From the cell containing the given text, extract its center point as (x, y) coordinate. 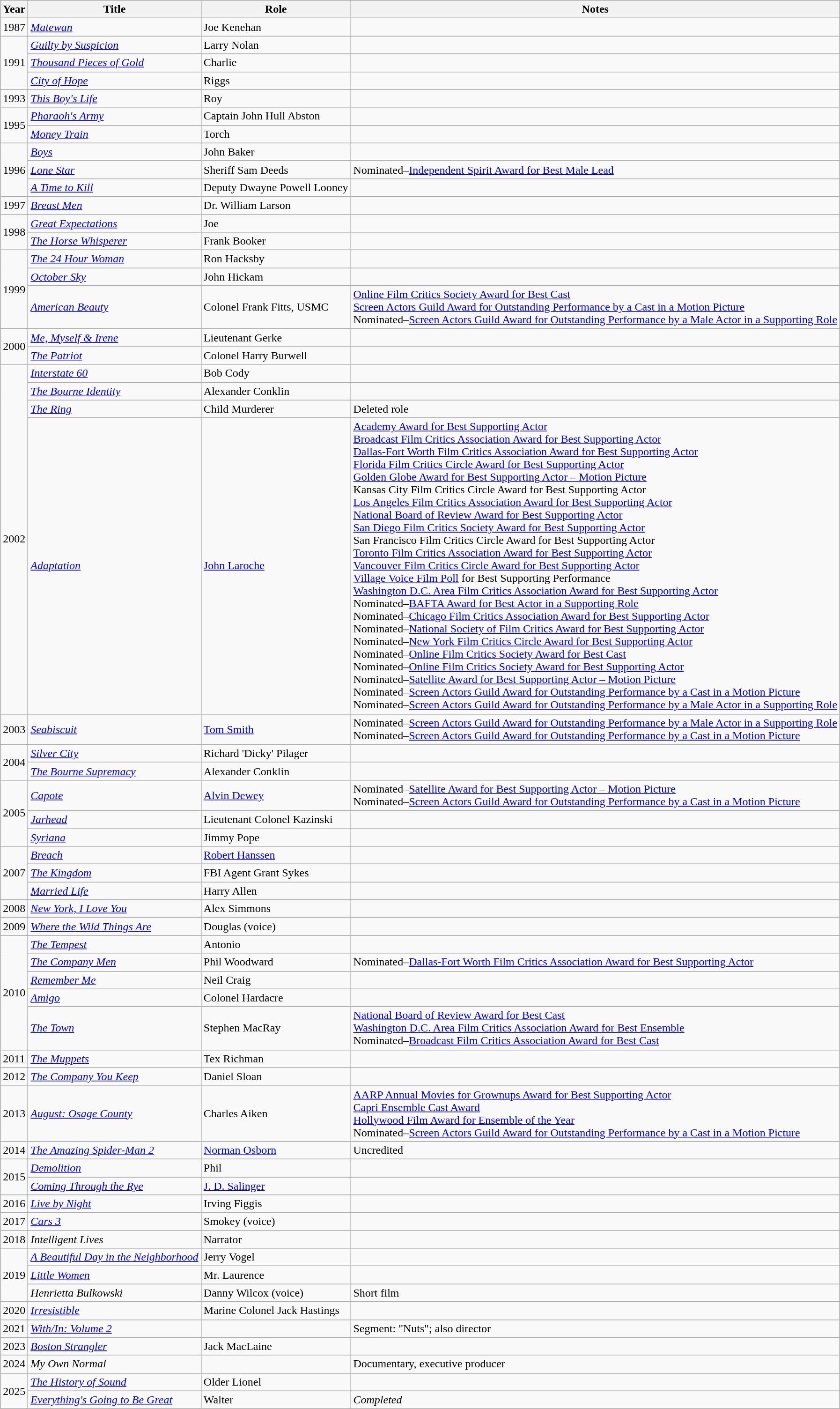
1997 (14, 205)
Dr. William Larson (276, 205)
Harry Allen (276, 891)
Antonio (276, 944)
Frank Booker (276, 241)
Ron Hacksby (276, 259)
Lieutenant Colonel Kazinski (276, 819)
Captain John Hull Abston (276, 116)
2018 (14, 1239)
Tex Richman (276, 1059)
2025 (14, 1391)
A Beautiful Day in the Neighborhood (114, 1257)
The Horse Whisperer (114, 241)
Guilty by Suspicion (114, 45)
Smokey (voice) (276, 1222)
Roy (276, 98)
Coming Through the Rye (114, 1186)
Money Train (114, 134)
Amigo (114, 998)
John Hickam (276, 277)
Where the Wild Things Are (114, 927)
Charlie (276, 63)
Documentary, executive producer (596, 1364)
2012 (14, 1076)
Child Murderer (276, 409)
The Ring (114, 409)
Walter (276, 1400)
2002 (14, 539)
Tom Smith (276, 729)
Segment: "Nuts"; also director (596, 1328)
2005 (14, 813)
Charles Aiken (276, 1113)
Adaptation (114, 566)
2003 (14, 729)
Irving Figgis (276, 1204)
1998 (14, 232)
Henrietta Bulkowski (114, 1293)
2010 (14, 993)
1999 (14, 289)
2009 (14, 927)
Colonel Hardacre (276, 998)
1993 (14, 98)
Breach (114, 855)
The Kingdom (114, 873)
Notes (596, 9)
Neil Craig (276, 980)
2014 (14, 1150)
Torch (276, 134)
Jarhead (114, 819)
2015 (14, 1177)
Douglas (voice) (276, 927)
The Company You Keep (114, 1076)
2004 (14, 762)
American Beauty (114, 307)
Irresistible (114, 1311)
Joe Kenehan (276, 27)
My Own Normal (114, 1364)
Demolition (114, 1168)
FBI Agent Grant Sykes (276, 873)
2023 (14, 1346)
Mr. Laurence (276, 1275)
Bob Cody (276, 373)
Danny Wilcox (voice) (276, 1293)
Completed (596, 1400)
2011 (14, 1059)
Breast Men (114, 205)
Matewan (114, 27)
2000 (14, 347)
Deleted role (596, 409)
Colonel Frank Fitts, USMC (276, 307)
2017 (14, 1222)
Richard 'Dicky' Pilager (276, 753)
The Bourne Identity (114, 391)
John Laroche (276, 566)
Joe (276, 223)
Narrator (276, 1239)
2019 (14, 1275)
Lone Star (114, 170)
Year (14, 9)
Boys (114, 152)
Sheriff Sam Deeds (276, 170)
Cars 3 (114, 1222)
Intelligent Lives (114, 1239)
Phil Woodward (276, 962)
Riggs (276, 81)
Phil (276, 1168)
Deputy Dwayne Powell Looney (276, 187)
The Tempest (114, 944)
Remember Me (114, 980)
1996 (14, 170)
This Boy's Life (114, 98)
The Amazing Spider-Man 2 (114, 1150)
Capote (114, 795)
Nominated–Dallas-Fort Worth Film Critics Association Award for Best Supporting Actor (596, 962)
Robert Hanssen (276, 855)
Colonel Harry Burwell (276, 356)
The Bourne Supremacy (114, 771)
2013 (14, 1113)
The Muppets (114, 1059)
1987 (14, 27)
Title (114, 9)
Married Life (114, 891)
Thousand Pieces of Gold (114, 63)
Syriana (114, 837)
Larry Nolan (276, 45)
Jimmy Pope (276, 837)
Nominated–Independent Spirit Award for Best Male Lead (596, 170)
City of Hope (114, 81)
Interstate 60 (114, 373)
2024 (14, 1364)
The 24 Hour Woman (114, 259)
Older Lionel (276, 1382)
Boston Strangler (114, 1346)
Daniel Sloan (276, 1076)
Lieutenant Gerke (276, 338)
Silver City (114, 753)
A Time to Kill (114, 187)
2008 (14, 909)
Alex Simmons (276, 909)
Pharaoh's Army (114, 116)
Short film (596, 1293)
The Town (114, 1028)
Little Women (114, 1275)
Marine Colonel Jack Hastings (276, 1311)
Norman Osborn (276, 1150)
2007 (14, 873)
New York, I Love You (114, 909)
Jack MacLaine (276, 1346)
2021 (14, 1328)
Everything's Going to Be Great (114, 1400)
The History of Sound (114, 1382)
Stephen MacRay (276, 1028)
Great Expectations (114, 223)
With/In: Volume 2 (114, 1328)
August: Osage County (114, 1113)
The Company Men (114, 962)
Alvin Dewey (276, 795)
Jerry Vogel (276, 1257)
2016 (14, 1204)
John Baker (276, 152)
1991 (14, 63)
2020 (14, 1311)
October Sky (114, 277)
The Patriot (114, 356)
Seabiscuit (114, 729)
J. D. Salinger (276, 1186)
Me, Myself & Irene (114, 338)
Live by Night (114, 1204)
Role (276, 9)
1995 (14, 125)
Uncredited (596, 1150)
